Detect which cell encompasses the target text, then output its [X, Y] center coordinate. 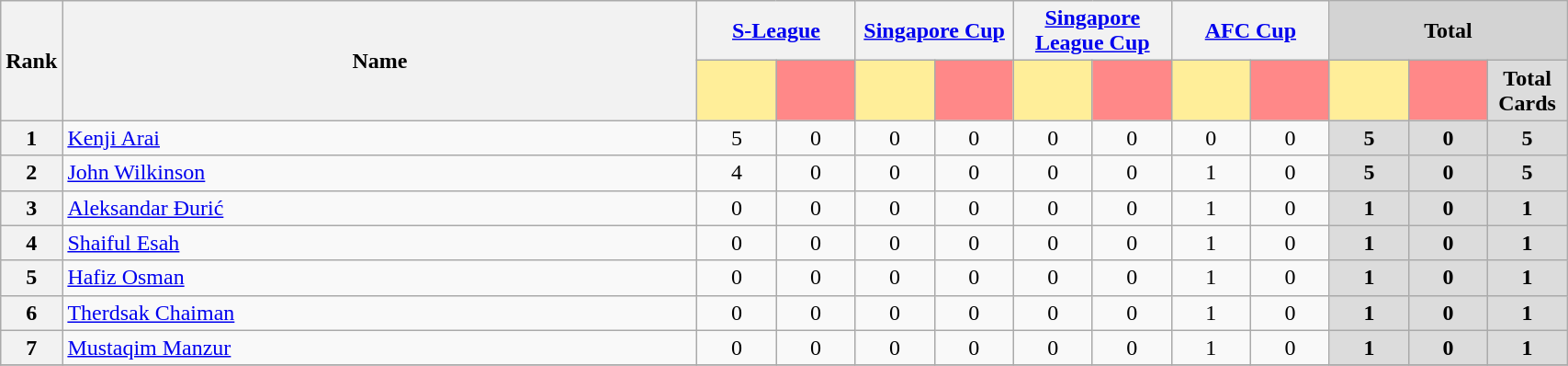
Singapore Cup [934, 31]
Hafiz Osman [380, 278]
6 [31, 313]
Therdsak Chaiman [380, 313]
Mustaqim Manzur [380, 348]
Name [380, 61]
Singapore League Cup [1092, 31]
Total [1448, 31]
Aleksandar Đurić [380, 208]
2 [31, 173]
AFC Cup [1250, 31]
Shaiful Esah [380, 243]
Total Cards [1528, 90]
Rank [31, 61]
S-League [776, 31]
3 [31, 208]
John Wilkinson [380, 173]
7 [31, 348]
Kenji Arai [380, 138]
